Pinpoint the cell where the given text exists, returning its [X, Y] midpoint coordinate. 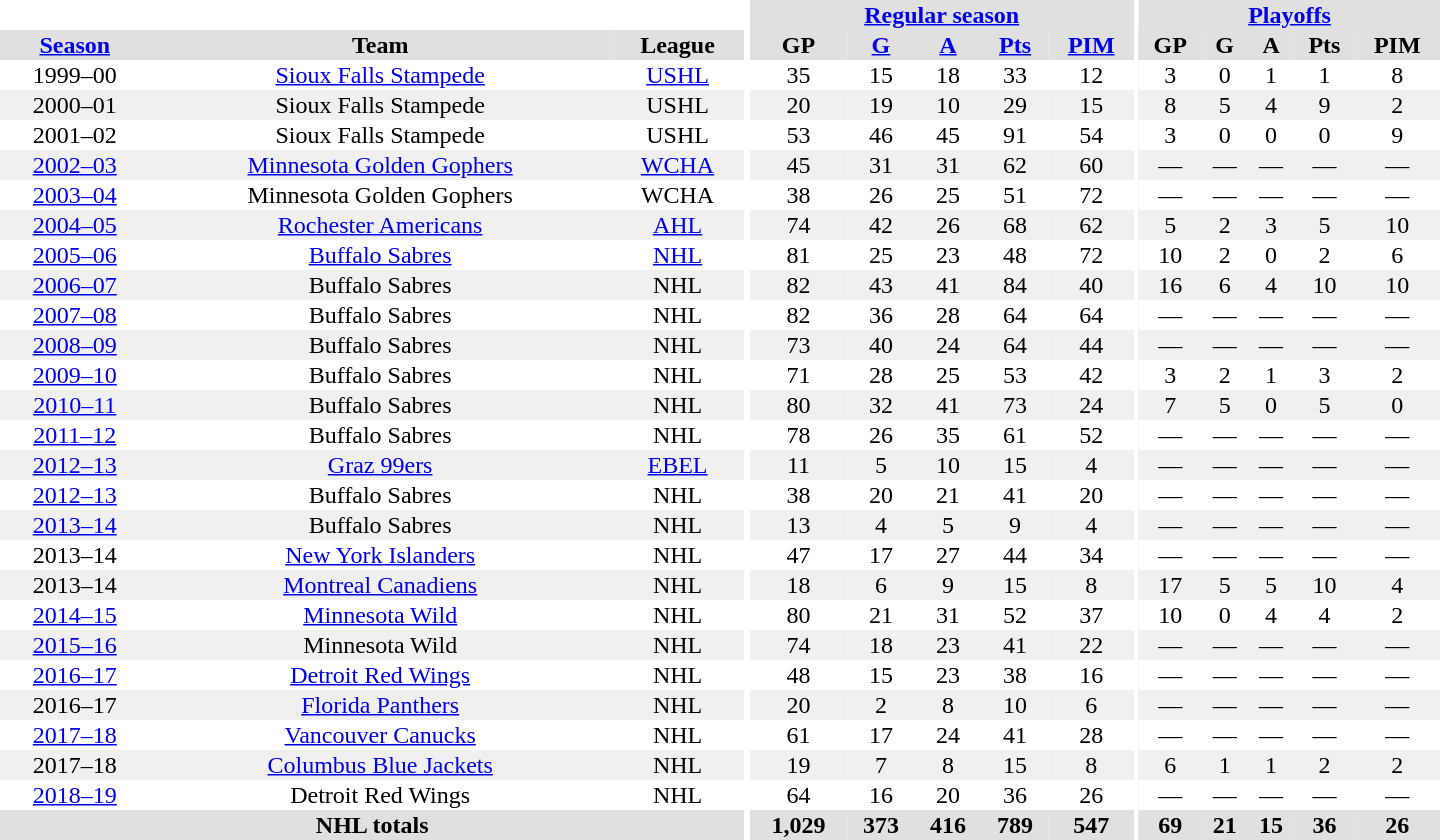
416 [948, 825]
1999–00 [75, 75]
Montreal Canadiens [380, 585]
2015–16 [75, 645]
12 [1092, 75]
Playoffs [1290, 15]
Columbus Blue Jackets [380, 765]
54 [1092, 135]
2008–09 [75, 345]
League [678, 45]
47 [798, 555]
1,029 [798, 825]
AHL [678, 225]
Graz 99ers [380, 465]
69 [1170, 825]
Florida Panthers [380, 705]
60 [1092, 165]
2009–10 [75, 375]
46 [880, 135]
New York Islanders [380, 555]
32 [880, 405]
84 [1016, 285]
43 [880, 285]
34 [1092, 555]
2018–19 [75, 795]
2006–07 [75, 285]
71 [798, 375]
2001–02 [75, 135]
Team [380, 45]
373 [880, 825]
33 [1016, 75]
29 [1016, 105]
2005–06 [75, 255]
789 [1016, 825]
Rochester Americans [380, 225]
51 [1016, 195]
27 [948, 555]
2000–01 [75, 105]
11 [798, 465]
NHL totals [372, 825]
EBEL [678, 465]
68 [1016, 225]
81 [798, 255]
2010–11 [75, 405]
78 [798, 435]
13 [798, 525]
2003–04 [75, 195]
91 [1016, 135]
Vancouver Canucks [380, 735]
22 [1092, 645]
547 [1092, 825]
Season [75, 45]
2004–05 [75, 225]
2014–15 [75, 615]
37 [1092, 615]
2007–08 [75, 315]
2011–12 [75, 435]
Regular season [941, 15]
2002–03 [75, 165]
